Return [X, Y] of the center of cell containing provided text 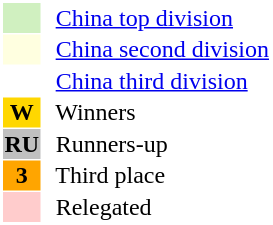
Winners [156, 113]
Relegated [156, 207]
Runners-up [156, 144]
China third division [156, 81]
Third place [156, 175]
3 [22, 175]
China top division [156, 18]
RU [22, 144]
W [22, 113]
China second division [156, 49]
